Return the (X, Y) coordinate for the center point of the cell that contains the specified text.  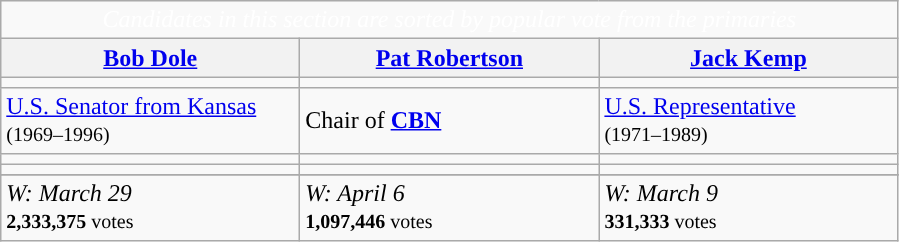
Bob Dole (150, 58)
Pat Robertson (450, 58)
W: March 292,333,375 votes (150, 208)
U.S. Senator from Kansas(1969–1996) (150, 120)
Chair of CBN (450, 120)
Candidates in this section are sorted by popular vote from the primaries (450, 20)
Jack Kemp (748, 58)
W: March 9331,333 votes (748, 208)
W: April 61,097,446 votes (450, 208)
U.S. Representative(1971–1989) (748, 120)
